Extract the (X, Y) coordinate from the center of the cell holding the provided text.  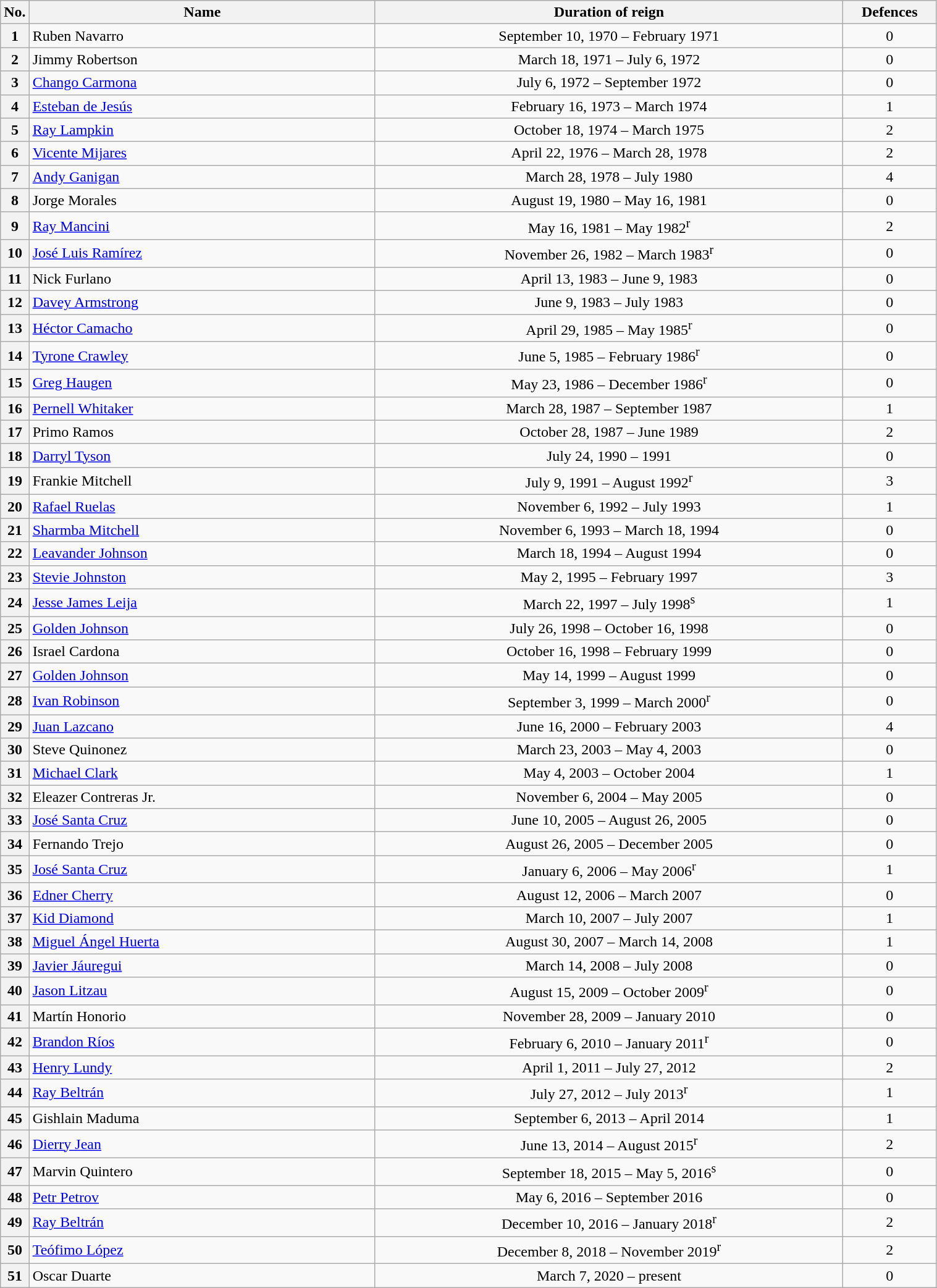
August 19, 1980 – May 16, 1981 (609, 200)
5 (15, 130)
March 18, 1971 – July 6, 1972 (609, 59)
Duration of reign (609, 12)
44 (15, 1093)
Miguel Ángel Huerta (202, 942)
Jason Litzau (202, 991)
December 10, 2016 – January 2018r (609, 1223)
Ray Lampkin (202, 130)
November 6, 1993 – March 18, 1994 (609, 530)
30 (15, 750)
No. (15, 12)
November 6, 1992 – July 1993 (609, 507)
Jesse James Leija (202, 603)
Oscar Duarte (202, 1276)
Gishlain Maduma (202, 1118)
36 (15, 894)
April 22, 1976 – March 28, 1978 (609, 153)
May 16, 1981 – May 1982r (609, 226)
17 (15, 432)
April 1, 2011 – July 27, 2012 (609, 1067)
Frankie Mitchell (202, 481)
Henry Lundy (202, 1067)
Tyrone Crawley (202, 356)
Name (202, 12)
Juan Lazcano (202, 726)
21 (15, 530)
October 28, 1987 – June 1989 (609, 432)
31 (15, 773)
Davey Armstrong (202, 302)
April 29, 1985 – May 1985r (609, 329)
May 14, 1999 – August 1999 (609, 675)
Leavander Johnson (202, 554)
Fernando Trejo (202, 844)
16 (15, 408)
48 (15, 1197)
39 (15, 966)
12 (15, 302)
Kid Diamond (202, 918)
6 (15, 153)
August 15, 2009 – October 2009r (609, 991)
May 23, 1986 – December 1986r (609, 383)
June 5, 1985 – February 1986r (609, 356)
20 (15, 507)
47 (15, 1171)
March 14, 2008 – July 2008 (609, 966)
10 (15, 253)
May 2, 1995 – February 1997 (609, 577)
August 12, 2006 – March 2007 (609, 894)
July 26, 1998 – October 16, 1998 (609, 628)
March 18, 1994 – August 1994 (609, 554)
Teófimo López (202, 1250)
13 (15, 329)
June 10, 2005 – August 26, 2005 (609, 820)
24 (15, 603)
9 (15, 226)
Ivan Robinson (202, 701)
June 13, 2014 – August 2015r (609, 1144)
35 (15, 870)
Vicente Mijares (202, 153)
March 28, 1978 – July 1980 (609, 177)
18 (15, 455)
Stevie Johnston (202, 577)
March 23, 2003 – May 4, 2003 (609, 750)
15 (15, 383)
Javier Jáuregui (202, 966)
Rafael Ruelas (202, 507)
33 (15, 820)
Primo Ramos (202, 432)
Nick Furlano (202, 279)
September 10, 1970 – February 1971 (609, 36)
8 (15, 200)
June 9, 1983 – July 1983 (609, 302)
49 (15, 1223)
Ray Mancini (202, 226)
Brandon Ríos (202, 1042)
Chango Carmona (202, 83)
November 28, 2009 – January 2010 (609, 1016)
May 6, 2016 – September 2016 (609, 1197)
Jorge Morales (202, 200)
Ruben Navarro (202, 36)
43 (15, 1067)
26 (15, 652)
May 4, 2003 – October 2004 (609, 773)
27 (15, 675)
September 6, 2013 – April 2014 (609, 1118)
23 (15, 577)
Marvin Quintero (202, 1171)
41 (15, 1016)
June 16, 2000 – February 2003 (609, 726)
July 9, 1991 – August 1992r (609, 481)
February 6, 2010 – January 2011r (609, 1042)
38 (15, 942)
July 24, 1990 – 1991 (609, 455)
Sharmba Mitchell (202, 530)
José Luis Ramírez (202, 253)
November 6, 2004 – May 2005 (609, 797)
October 18, 1974 – March 1975 (609, 130)
August 26, 2005 – December 2005 (609, 844)
March 10, 2007 – July 2007 (609, 918)
Andy Ganigan (202, 177)
August 30, 2007 – March 14, 2008 (609, 942)
22 (15, 554)
Jimmy Robertson (202, 59)
Eleazer Contreras Jr. (202, 797)
March 22, 1997 – July 1998s (609, 603)
February 16, 1973 – March 1974 (609, 106)
25 (15, 628)
Greg Haugen (202, 383)
Edner Cherry (202, 894)
42 (15, 1042)
Héctor Camacho (202, 329)
March 7, 2020 – present (609, 1276)
September 18, 2015 – May 5, 2016s (609, 1171)
Michael Clark (202, 773)
50 (15, 1250)
45 (15, 1118)
11 (15, 279)
September 3, 1999 – March 2000r (609, 701)
Martín Honorio (202, 1016)
Darryl Tyson (202, 455)
19 (15, 481)
July 27, 2012 – July 2013r (609, 1093)
January 6, 2006 – May 2006r (609, 870)
Petr Petrov (202, 1197)
Steve Quinonez (202, 750)
Esteban de Jesús (202, 106)
December 8, 2018 – November 2019r (609, 1250)
Israel Cardona (202, 652)
32 (15, 797)
Dierry Jean (202, 1144)
November 26, 1982 – March 1983r (609, 253)
37 (15, 918)
14 (15, 356)
34 (15, 844)
51 (15, 1276)
29 (15, 726)
46 (15, 1144)
April 13, 1983 – June 9, 1983 (609, 279)
40 (15, 991)
July 6, 1972 – September 1972 (609, 83)
Pernell Whitaker (202, 408)
October 16, 1998 – February 1999 (609, 652)
7 (15, 177)
Defences (890, 12)
March 28, 1987 – September 1987 (609, 408)
28 (15, 701)
